For the text-containing cell, return its midpoint in (X, Y) coordinate format. 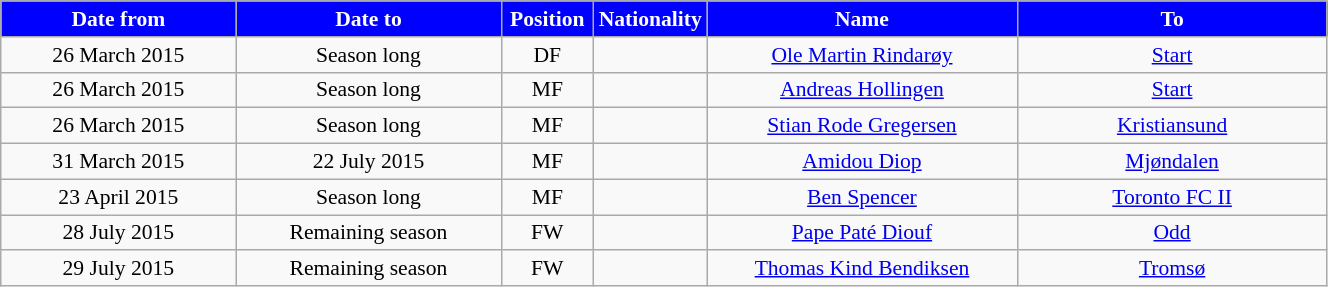
Toronto FC II (1172, 197)
Thomas Kind Bendiksen (862, 269)
Kristiansund (1172, 126)
23 April 2015 (118, 197)
Pape Paté Diouf (862, 233)
DF (548, 55)
Position (548, 19)
Name (862, 19)
28 July 2015 (118, 233)
Ole Martin Rindarøy (862, 55)
Mjøndalen (1172, 162)
To (1172, 19)
Andreas Hollingen (862, 90)
Date from (118, 19)
Amidou Diop (862, 162)
31 March 2015 (118, 162)
Nationality (650, 19)
Ben Spencer (862, 197)
22 July 2015 (368, 162)
Tromsø (1172, 269)
Date to (368, 19)
Odd (1172, 233)
Stian Rode Gregersen (862, 126)
29 July 2015 (118, 269)
